Output the (x, y) coordinate of the center of the cell containing the given text.  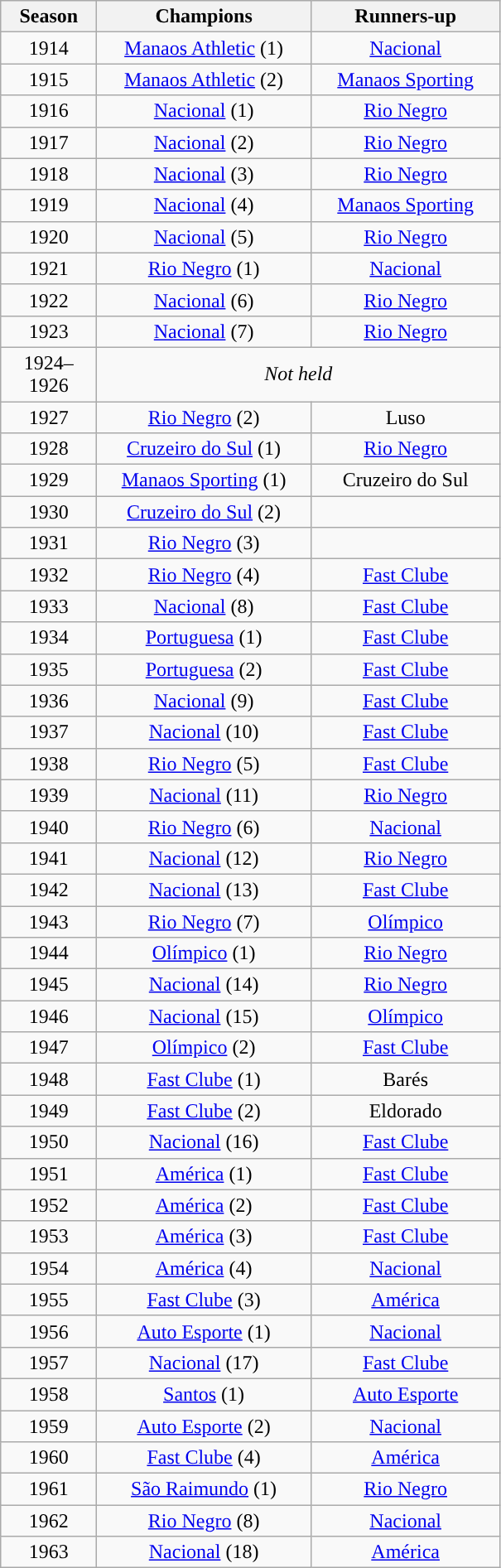
1947 (49, 1048)
Eldorado (406, 1111)
1931 (49, 543)
Nacional (16) (204, 1142)
1922 (49, 300)
Rio Negro (3) (204, 543)
1940 (49, 827)
Fast Clube (2) (204, 1111)
Manaos Athletic (1) (204, 48)
1946 (49, 1016)
1938 (49, 764)
Rio Negro (2) (204, 417)
1963 (49, 1552)
1939 (49, 795)
Nacional (12) (204, 858)
Luso (406, 417)
1933 (49, 606)
Nacional (5) (204, 237)
1932 (49, 575)
Nacional (11) (204, 795)
1936 (49, 701)
Nacional (1) (204, 111)
1921 (49, 268)
Rio Negro (5) (204, 764)
Nacional (8) (204, 606)
Auto Esporte (2) (204, 1426)
Fast Clube (1) (204, 1079)
Rio Negro (1) (204, 268)
1924–1926 (49, 374)
1914 (49, 48)
Nacional (4) (204, 205)
Olímpico (1) (204, 953)
1943 (49, 922)
1916 (49, 111)
1951 (49, 1174)
1960 (49, 1458)
1942 (49, 890)
Nacional (2) (204, 142)
1930 (49, 512)
1929 (49, 480)
Fast Clube (3) (204, 1300)
Rio Negro (4) (204, 575)
Nacional (9) (204, 701)
Runners-up (406, 17)
1954 (49, 1268)
Nacional (7) (204, 331)
1952 (49, 1205)
Portuguesa (2) (204, 669)
1945 (49, 985)
1944 (49, 953)
Season (49, 17)
1941 (49, 858)
1962 (49, 1521)
Nacional (17) (204, 1363)
América (2) (204, 1205)
1919 (49, 205)
Barés (406, 1079)
América (4) (204, 1268)
1956 (49, 1331)
Manaos Athletic (2) (204, 80)
Fast Clube (4) (204, 1458)
1915 (49, 80)
1950 (49, 1142)
Not held (298, 374)
Nacional (6) (204, 300)
Cruzeiro do Sul (1) (204, 449)
São Raimundo (1) (204, 1489)
Portuguesa (1) (204, 638)
Manaos Sporting (1) (204, 480)
1937 (49, 732)
1927 (49, 417)
América (1) (204, 1174)
Cruzeiro do Sul (406, 480)
Nacional (13) (204, 890)
1949 (49, 1111)
Champions (204, 17)
Nacional (15) (204, 1016)
1958 (49, 1394)
Auto Esporte (1) (204, 1331)
Olímpico (2) (204, 1048)
1923 (49, 331)
1928 (49, 449)
1934 (49, 638)
Auto Esporte (406, 1394)
1959 (49, 1426)
Nacional (3) (204, 174)
Rio Negro (6) (204, 827)
1948 (49, 1079)
Nacional (18) (204, 1552)
Santos (1) (204, 1394)
América (3) (204, 1237)
Rio Negro (7) (204, 922)
1918 (49, 174)
Cruzeiro do Sul (2) (204, 512)
1935 (49, 669)
Nacional (10) (204, 732)
1955 (49, 1300)
1961 (49, 1489)
1953 (49, 1237)
1957 (49, 1363)
Rio Negro (8) (204, 1521)
1917 (49, 142)
Nacional (14) (204, 985)
1920 (49, 237)
